From the cell containing the given text, extract its center point as [X, Y] coordinate. 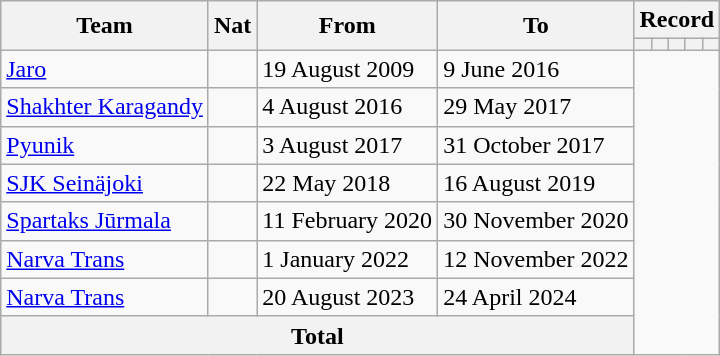
9 June 2016 [536, 69]
4 August 2016 [348, 107]
29 May 2017 [536, 107]
Team [105, 26]
SJK Seinäjoki [105, 183]
From [348, 26]
Pyunik [105, 145]
1 January 2022 [348, 259]
Shakhter Karagandy [105, 107]
Jaro [105, 69]
Record [677, 20]
16 August 2019 [536, 183]
Total [318, 335]
To [536, 26]
30 November 2020 [536, 221]
19 August 2009 [348, 69]
22 May 2018 [348, 183]
Spartaks Jūrmala [105, 221]
Nat [232, 26]
3 August 2017 [348, 145]
11 February 2020 [348, 221]
20 August 2023 [348, 297]
24 April 2024 [536, 297]
31 October 2017 [536, 145]
12 November 2022 [536, 259]
